Locate the cell with the specified text and output its [x, y] center coordinate. 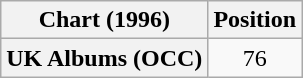
UK Albums (OCC) [104, 58]
Chart (1996) [104, 20]
76 [255, 58]
Position [255, 20]
